Search for the cell housing the specified text and yield its [X, Y] center coordinate. 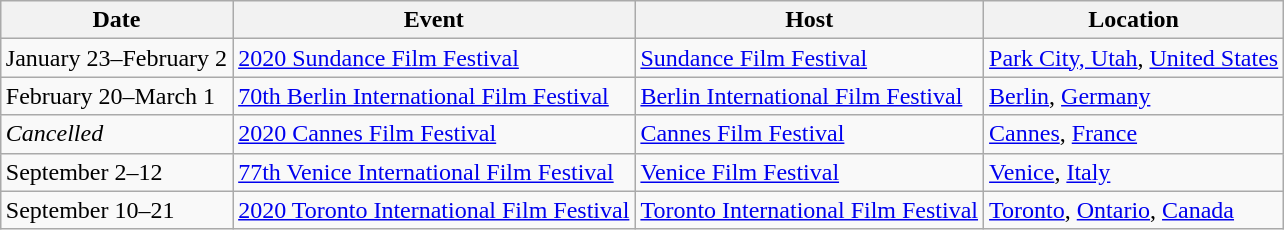
September 10–21 [116, 210]
77th Venice International Film Festival [434, 172]
2020 Sundance Film Festival [434, 58]
Berlin, Germany [1134, 96]
September 2–12 [116, 172]
February 20–March 1 [116, 96]
70th Berlin International Film Festival [434, 96]
2020 Cannes Film Festival [434, 134]
Venice, Italy [1134, 172]
Park City, Utah, United States [1134, 58]
Cannes Film Festival [810, 134]
Location [1134, 20]
January 23–February 2 [116, 58]
Cannes, France [1134, 134]
Host [810, 20]
Event [434, 20]
Cancelled [116, 134]
Date [116, 20]
Berlin International Film Festival [810, 96]
Toronto, Ontario, Canada [1134, 210]
Venice Film Festival [810, 172]
2020 Toronto International Film Festival [434, 210]
Sundance Film Festival [810, 58]
Toronto International Film Festival [810, 210]
